Capture the cell that displays the provided text and extract its (X, Y) central coordinate. 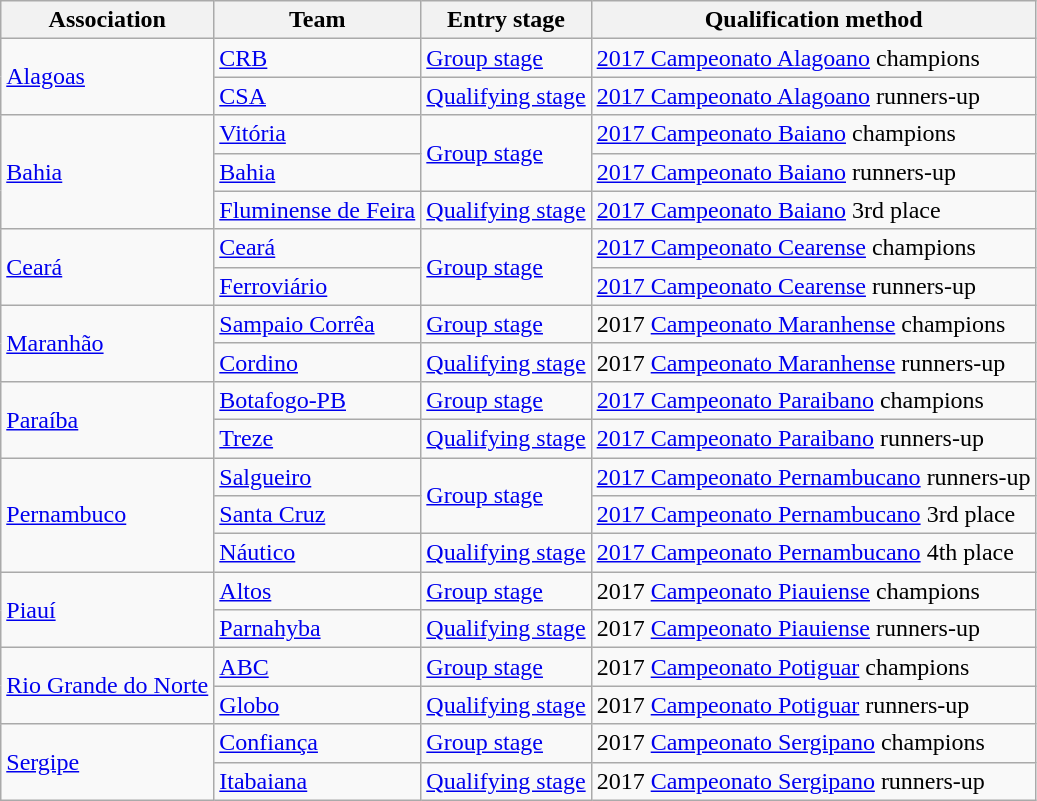
Sampaio Corrêa (318, 324)
2017 Campeonato Alagoano runners-up (814, 96)
Santa Cruz (318, 515)
Alagoas (108, 77)
Paraíba (108, 419)
2017 Campeonato Baiano runners-up (814, 172)
2017 Campeonato Sergipano champions (814, 743)
Rio Grande do Norte (108, 686)
Qualification method (814, 20)
Parnahyba (318, 629)
2017 Campeonato Pernambucano 3rd place (814, 515)
2017 Campeonato Baiano 3rd place (814, 210)
Ferroviário (318, 286)
Cordino (318, 362)
2017 Campeonato Pernambucano runners-up (814, 477)
Altos (318, 591)
Náutico (318, 553)
2017 Campeonato Potiguar runners-up (814, 705)
Piauí (108, 610)
2017 Campeonato Alagoano champions (814, 58)
Maranhão (108, 343)
CRB (318, 58)
Globo (318, 705)
2017 Campeonato Piauiense runners-up (814, 629)
2017 Campeonato Maranhense runners-up (814, 362)
Sergipe (108, 762)
Confiança (318, 743)
2017 Campeonato Potiguar champions (814, 667)
2017 Campeonato Paraibano champions (814, 400)
2017 Campeonato Sergipano runners-up (814, 781)
Treze (318, 438)
Entry stage (506, 20)
CSA (318, 96)
2017 Campeonato Piauiense champions (814, 591)
Salgueiro (318, 477)
2017 Campeonato Cearense runners-up (814, 286)
Botafogo-PB (318, 400)
2017 Campeonato Baiano champions (814, 134)
Team (318, 20)
2017 Campeonato Maranhense champions (814, 324)
Vitória (318, 134)
Fluminense de Feira (318, 210)
Association (108, 20)
ABC (318, 667)
2017 Campeonato Paraibano runners-up (814, 438)
Itabaiana (318, 781)
2017 Campeonato Cearense champions (814, 248)
Pernambuco (108, 515)
2017 Campeonato Pernambucano 4th place (814, 553)
